Locate the cell with the specified text and output its [X, Y] center coordinate. 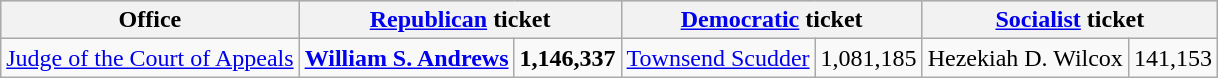
1,146,337 [568, 58]
Office [150, 20]
Republican ticket [460, 20]
141,153 [1172, 58]
Townsend Scudder [718, 58]
1,081,185 [868, 58]
William S. Andrews [406, 58]
Socialist ticket [1070, 20]
Hezekiah D. Wilcox [1025, 58]
Judge of the Court of Appeals [150, 58]
Democratic ticket [772, 20]
